Return (X, Y) of the center of cell containing provided text 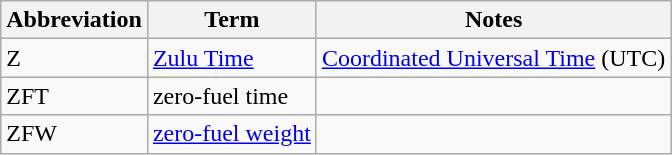
Z (74, 58)
Term (232, 20)
Notes (493, 20)
Abbreviation (74, 20)
Coordinated Universal Time (UTC) (493, 58)
zero-fuel weight (232, 134)
ZFT (74, 96)
Zulu Time (232, 58)
zero-fuel time (232, 96)
ZFW (74, 134)
